Provide the [x, y] coordinate of the cell's center where the given text is located.  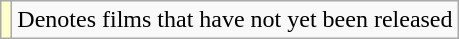
Denotes films that have not yet been released [235, 20]
